Provide the (x, y) coordinate of the cell's center where the given text is located.  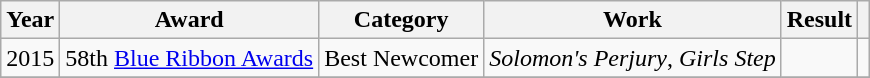
2015 (30, 58)
Work (633, 20)
Year (30, 20)
Best Newcomer (402, 58)
Category (402, 20)
Solomon's Perjury, Girls Step (633, 58)
58th Blue Ribbon Awards (190, 58)
Result (819, 20)
Award (190, 20)
